Find where the given text appears and provide that cell's center as [x, y] coordinate. 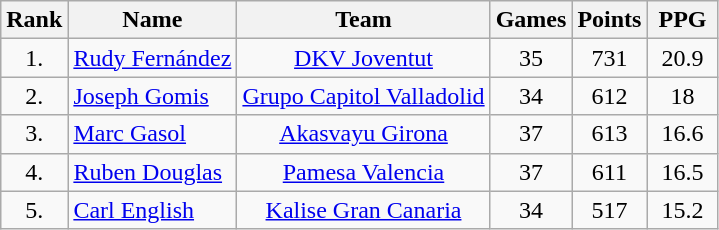
517 [610, 210]
Akasvayu Girona [364, 134]
DKV Joventut [364, 58]
Pamesa Valencia [364, 172]
731 [610, 58]
Grupo Capitol Valladolid [364, 96]
1. [34, 58]
Marc Gasol [152, 134]
Kalise Gran Canaria [364, 210]
16.6 [682, 134]
611 [610, 172]
20.9 [682, 58]
5. [34, 210]
Carl English [152, 210]
15.2 [682, 210]
Rudy Fernández [152, 58]
4. [34, 172]
Team [364, 20]
Name [152, 20]
Games [531, 20]
612 [610, 96]
3. [34, 134]
35 [531, 58]
Points [610, 20]
18 [682, 96]
613 [610, 134]
2. [34, 96]
16.5 [682, 172]
Ruben Douglas [152, 172]
Joseph Gomis [152, 96]
PPG [682, 20]
Rank [34, 20]
